Determine the (x, y) coordinate at the center of the cell enclosing the given text.  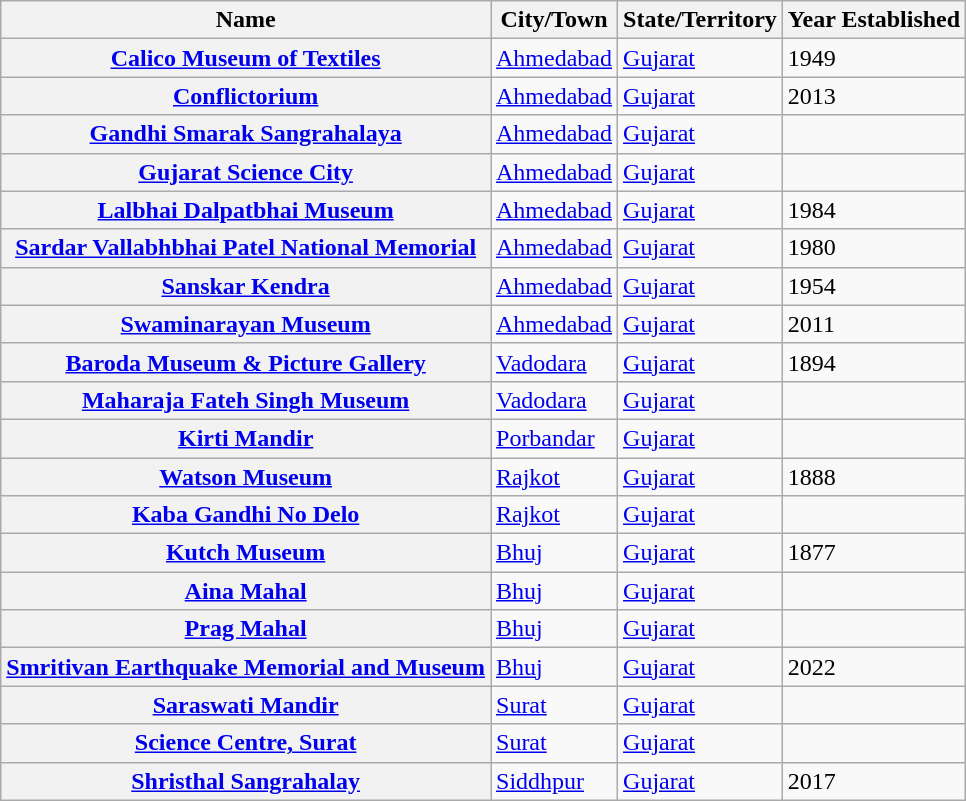
Name (246, 20)
State/Territory (700, 20)
Smritivan Earthquake Memorial and Museum (246, 667)
2022 (874, 667)
Kutch Museum (246, 553)
2013 (874, 96)
City/Town (554, 20)
Gandhi Smarak Sangrahalaya (246, 134)
Year Established (874, 20)
Sardar Vallabhbhai Patel National Memorial (246, 248)
1949 (874, 58)
Lalbhai Dalpatbhai Museum (246, 210)
Kirti Mandir (246, 438)
1894 (874, 362)
Siddhpur (554, 781)
Shristhal Sangrahalay (246, 781)
Aina Mahal (246, 591)
Conflictorium (246, 96)
1984 (874, 210)
Prag Mahal (246, 629)
Baroda Museum & Picture Gallery (246, 362)
1980 (874, 248)
Porbandar (554, 438)
Swaminarayan Museum (246, 324)
1877 (874, 553)
Science Centre, Surat (246, 743)
1888 (874, 477)
Calico Museum of Textiles (246, 58)
Watson Museum (246, 477)
1954 (874, 286)
Kaba Gandhi No Delo (246, 515)
Sanskar Kendra (246, 286)
Gujarat Science City (246, 172)
2011 (874, 324)
Saraswati Mandir (246, 705)
2017 (874, 781)
Maharaja Fateh Singh Museum (246, 400)
